Extract the (x, y) coordinate from the center of the cell holding the provided text.  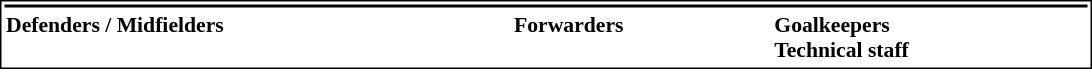
GoalkeepersTechnical staff (930, 37)
Defenders / Midfielders (256, 37)
Forwarders (642, 37)
